Find where the given text appears and provide that cell's center as [x, y] coordinate. 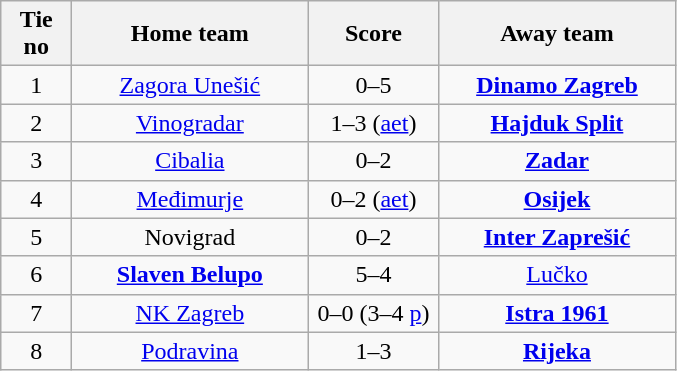
Dinamo Zagreb [557, 85]
Osijek [557, 199]
6 [36, 275]
1–3 (aet) [374, 123]
Novigrad [190, 237]
5–4 [374, 275]
Inter Zaprešić [557, 237]
Score [374, 34]
Vinogradar [190, 123]
Zagora Unešić [190, 85]
Međimurje [190, 199]
Zadar [557, 161]
Home team [190, 34]
Away team [557, 34]
NK Zagreb [190, 313]
3 [36, 161]
0–0 (3–4 p) [374, 313]
Lučko [557, 275]
5 [36, 237]
0–5 [374, 85]
Podravina [190, 351]
1 [36, 85]
Hajduk Split [557, 123]
Istra 1961 [557, 313]
Rijeka [557, 351]
Slaven Belupo [190, 275]
4 [36, 199]
2 [36, 123]
1–3 [374, 351]
Tie no [36, 34]
0–2 (aet) [374, 199]
7 [36, 313]
8 [36, 351]
Cibalia [190, 161]
